Pinpoint the cell where the given text exists, returning its [X, Y] midpoint coordinate. 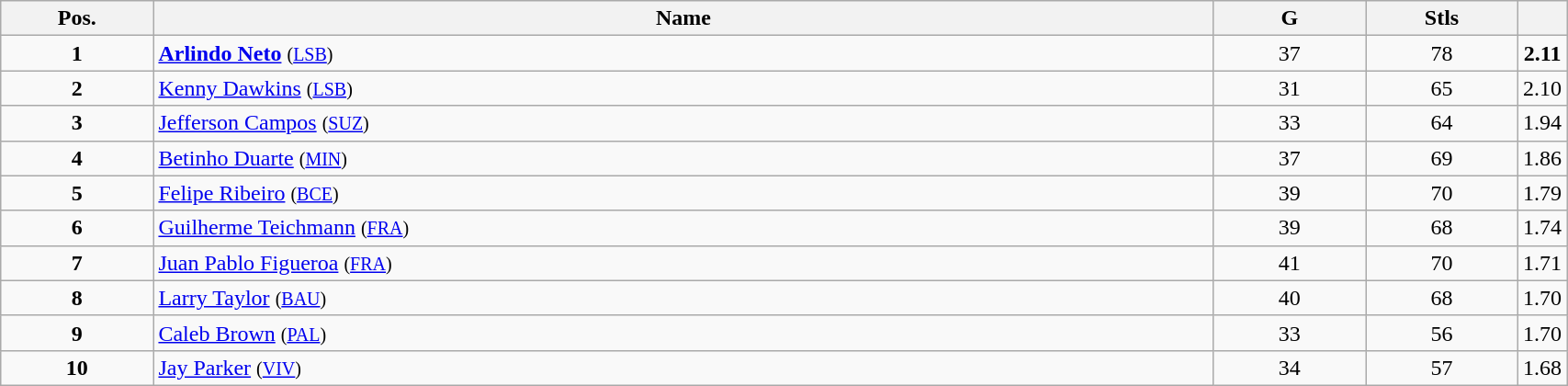
41 [1290, 263]
64 [1441, 123]
Name [683, 18]
10 [77, 368]
65 [1441, 88]
69 [1441, 158]
56 [1441, 333]
Guilherme Teichmann (FRA) [683, 228]
4 [77, 158]
1.79 [1543, 193]
Caleb Brown (PAL) [683, 333]
2.10 [1543, 88]
Felipe Ribeiro (BCE) [683, 193]
Jay Parker (VIV) [683, 368]
2 [77, 88]
G [1290, 18]
78 [1441, 53]
1.71 [1543, 263]
1.86 [1543, 158]
9 [77, 333]
7 [77, 263]
Betinho Duarte (MIN) [683, 158]
8 [77, 298]
34 [1290, 368]
Arlindo Neto (LSB) [683, 53]
40 [1290, 298]
1.94 [1543, 123]
1 [77, 53]
6 [77, 228]
Larry Taylor (BAU) [683, 298]
Jefferson Campos (SUZ) [683, 123]
Juan Pablo Figueroa (FRA) [683, 263]
1.74 [1543, 228]
31 [1290, 88]
57 [1441, 368]
5 [77, 193]
Stls [1441, 18]
2.11 [1543, 53]
Pos. [77, 18]
Kenny Dawkins (LSB) [683, 88]
1.68 [1543, 368]
3 [77, 123]
